Extract the (x, y) coordinate from the center of the cell holding the provided text.  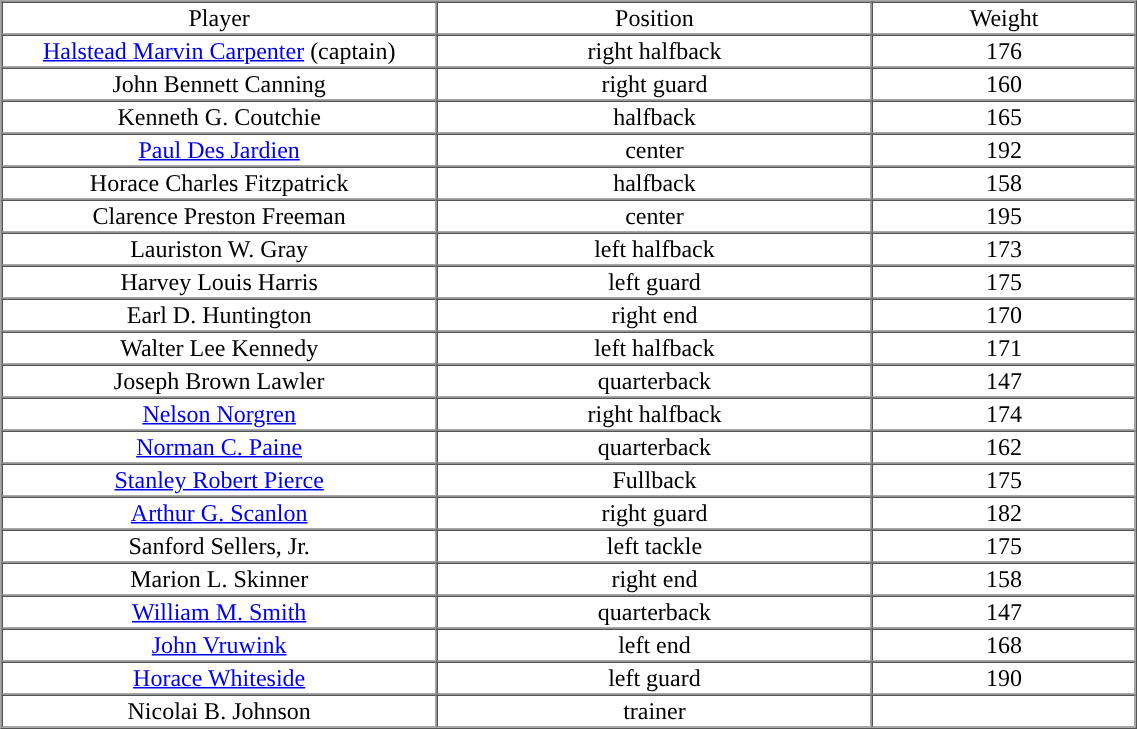
Marion L. Skinner (220, 578)
Clarence Preston Freeman (220, 216)
Arthur G. Scanlon (220, 512)
Stanley Robert Pierce (220, 480)
Lauriston W. Gray (220, 248)
John Vruwink (220, 644)
left end (654, 644)
Nelson Norgren (220, 414)
Paul Des Jardien (220, 150)
Horace Whiteside (220, 678)
Halstead Marvin Carpenter (captain) (220, 50)
170 (1004, 314)
Player (220, 18)
William M. Smith (220, 612)
176 (1004, 50)
Weight (1004, 18)
173 (1004, 248)
192 (1004, 150)
Harvey Louis Harris (220, 282)
162 (1004, 446)
Nicolai B. Johnson (220, 710)
Walter Lee Kennedy (220, 348)
190 (1004, 678)
Norman C. Paine (220, 446)
171 (1004, 348)
174 (1004, 414)
Sanford Sellers, Jr. (220, 546)
Fullback (654, 480)
Position (654, 18)
trainer (654, 710)
Kenneth G. Coutchie (220, 116)
Joseph Brown Lawler (220, 380)
John Bennett Canning (220, 84)
195 (1004, 216)
165 (1004, 116)
160 (1004, 84)
Horace Charles Fitzpatrick (220, 182)
168 (1004, 644)
left tackle (654, 546)
182 (1004, 512)
Earl D. Huntington (220, 314)
